Pinpoint the cell where the given text exists, returning its [X, Y] midpoint coordinate. 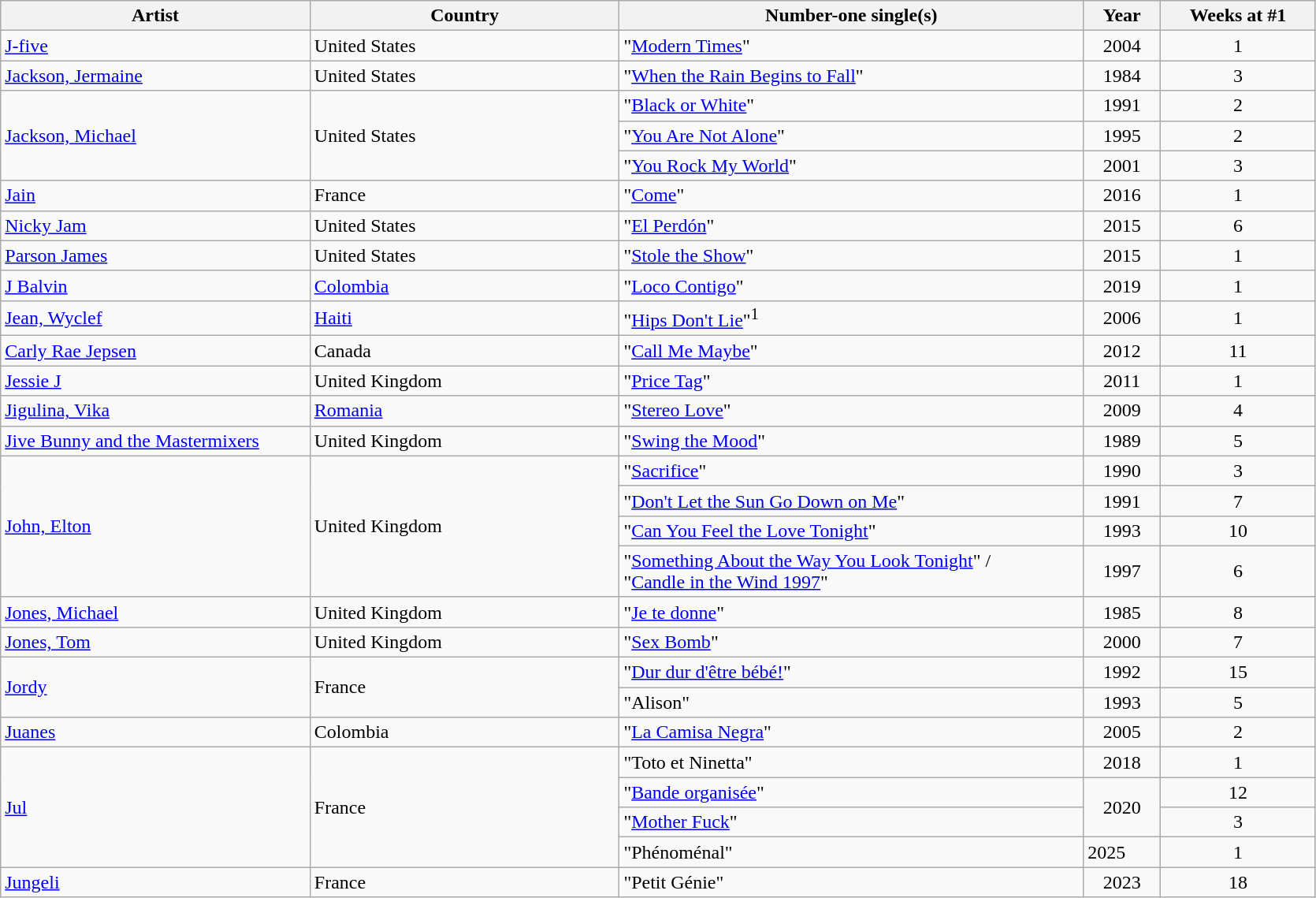
J-five [156, 46]
Canada [465, 351]
"Dur dur d'être bébé!" [851, 673]
"Sacrifice" [851, 471]
"Modern Times" [851, 46]
"You Are Not Alone" [851, 136]
Jones, Michael [156, 612]
"Stereo Love" [851, 411]
15 [1238, 673]
2016 [1122, 196]
"Hips Don't Lie"1 [851, 319]
J Balvin [156, 285]
Weeks at #1 [1238, 16]
"Swing the Mood" [851, 441]
1990 [1122, 471]
1992 [1122, 673]
Juanes [156, 732]
John, Elton [156, 527]
"Come" [851, 196]
Carly Rae Jepsen [156, 351]
"Call Me Maybe" [851, 351]
Jackson, Michael [156, 136]
2012 [1122, 351]
Jordy [156, 687]
12 [1238, 792]
Haiti [465, 319]
"Don't Let the Sun Go Down on Me" [851, 501]
"Bande organisée" [851, 792]
"Can You Feel the Love Tonight" [851, 531]
Year [1122, 16]
1997 [1122, 571]
1984 [1122, 76]
"Petit Génie" [851, 882]
Romania [465, 411]
Nicky Jam [156, 225]
Jive Bunny and the Mastermixers [156, 441]
2006 [1122, 319]
Jungeli [156, 882]
2019 [1122, 285]
"Phénoménal" [851, 852]
10 [1238, 531]
Jackson, Jermaine [156, 76]
2025 [1122, 852]
"El Perdón" [851, 225]
Parson James [156, 255]
"You Rock My World" [851, 166]
1995 [1122, 136]
11 [1238, 351]
2023 [1122, 882]
"Alison" [851, 702]
2020 [1122, 807]
Country [465, 16]
2009 [1122, 411]
2011 [1122, 381]
Jigulina, Vika [156, 411]
Jul [156, 807]
2018 [1122, 762]
2004 [1122, 46]
Number-one single(s) [851, 16]
"Something About the Way You Look Tonight" / "Candle in the Wind 1997" [851, 571]
18 [1238, 882]
2005 [1122, 732]
Jain [156, 196]
4 [1238, 411]
"Toto et Ninetta" [851, 762]
"When the Rain Begins to Fall" [851, 76]
Jones, Tom [156, 642]
"Mother Fuck" [851, 822]
2001 [1122, 166]
"Black or White" [851, 106]
"Sex Bomb" [851, 642]
8 [1238, 612]
"Stole the Show" [851, 255]
1985 [1122, 612]
1989 [1122, 441]
"Je te donne" [851, 612]
Jean, Wyclef [156, 319]
2000 [1122, 642]
"Price Tag" [851, 381]
"La Camisa Negra" [851, 732]
Artist [156, 16]
"Loco Contigo" [851, 285]
Jessie J [156, 381]
